For the text-containing cell, return its midpoint in [X, Y] coordinate format. 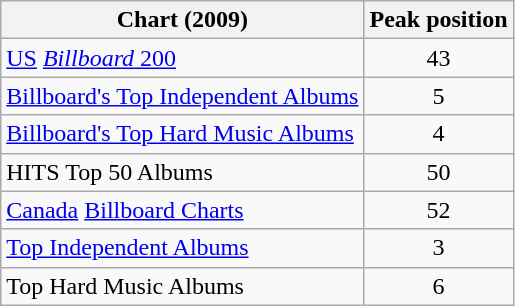
US Billboard 200 [182, 58]
Billboard's Top Independent Albums [182, 96]
Billboard's Top Hard Music Albums [182, 134]
HITS Top 50 Albums [182, 172]
Peak position [438, 20]
50 [438, 172]
52 [438, 210]
43 [438, 58]
Top Independent Albums [182, 248]
6 [438, 286]
Canada Billboard Charts [182, 210]
Top Hard Music Albums [182, 286]
4 [438, 134]
3 [438, 248]
Chart (2009) [182, 20]
5 [438, 96]
